Pinpoint the cell where the given text exists, returning its (X, Y) midpoint coordinate. 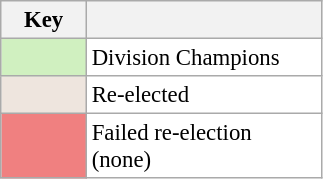
Division Champions (204, 58)
Failed re-election (none) (204, 146)
Re-elected (204, 95)
Key (44, 20)
